Provide the (X, Y) coordinate of the cell's center where the given text is located.  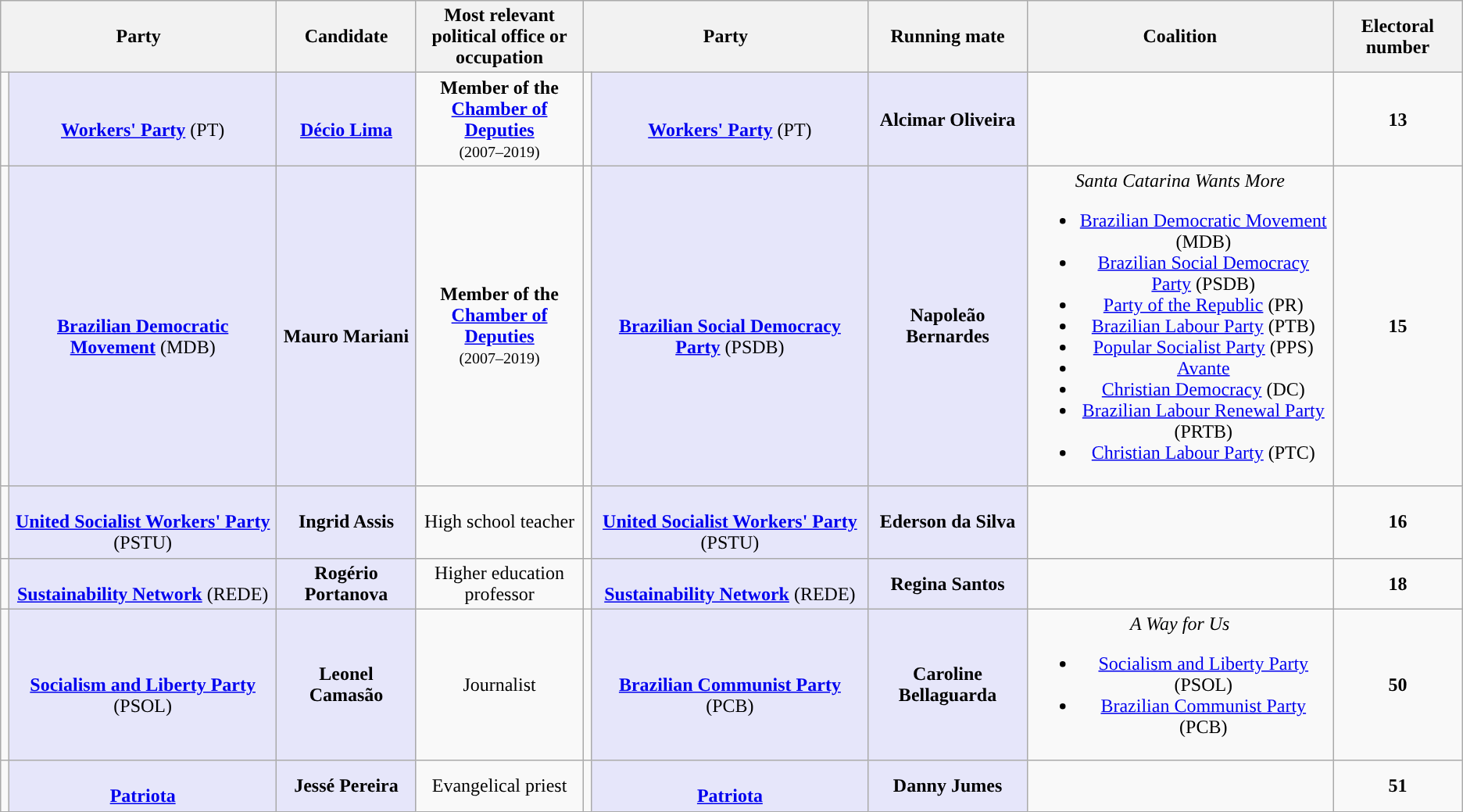
Ingrid Assis (347, 522)
50 (1398, 685)
Alcimar Oliveira (947, 119)
Brazilian Social Democracy Party (PSDB) (730, 326)
16 (1398, 522)
Higher education professor (499, 583)
15 (1398, 326)
Mauro Mariani (347, 326)
Caroline Bellaguarda (947, 685)
Napoleão Bernardes (947, 326)
Most relevant political office or occupation (499, 37)
Electoral number (1398, 37)
Brazilian Communist Party (PCB) (730, 685)
Décio Lima (347, 119)
Jessé Pereira (347, 786)
Leonel Camasão (347, 685)
Running mate (947, 37)
Brazilian Democratic Movement (MDB) (143, 326)
Journalist (499, 685)
51 (1398, 786)
Socialism and Liberty Party (PSOL) (143, 685)
High school teacher (499, 522)
13 (1398, 119)
Coalition (1180, 37)
A Way for UsSocialism and Liberty Party (PSOL)Brazilian Communist Party (PCB) (1180, 685)
Evangelical priest (499, 786)
Rogério Portanova (347, 583)
Ederson da Silva (947, 522)
18 (1398, 583)
Regina Santos (947, 583)
Danny Jumes (947, 786)
Candidate (347, 37)
